Detect which cell encompasses the target text, then output its (x, y) center coordinate. 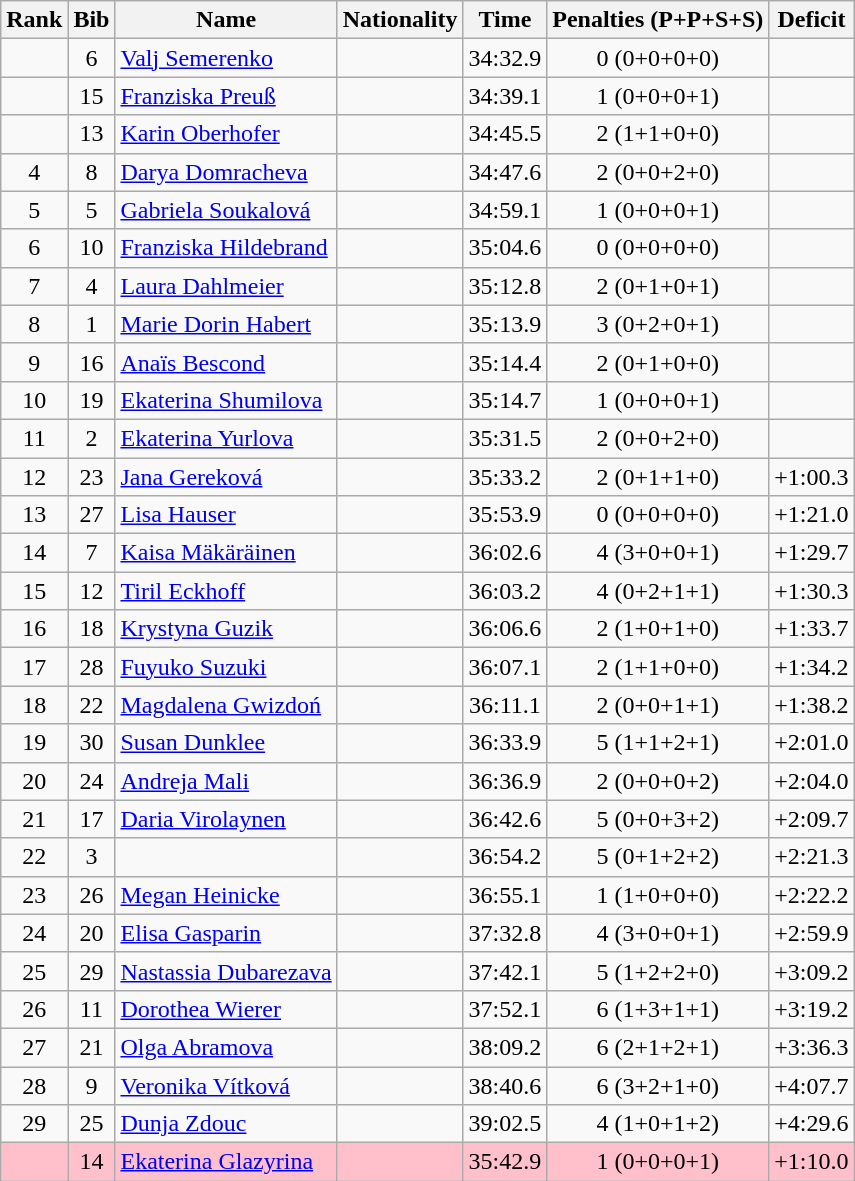
+2:09.7 (812, 819)
5 (1+1+2+1) (658, 743)
36:54.2 (505, 857)
+1:00.3 (812, 477)
Penalties (P+P+S+S) (658, 20)
1 (92, 324)
Franziska Preuß (226, 96)
Nationality (400, 20)
Kaisa Mäkäräinen (226, 553)
+1:38.2 (812, 705)
2 (92, 438)
37:52.1 (505, 1009)
36:06.6 (505, 629)
+2:21.3 (812, 857)
Andreja Mali (226, 781)
+1:10.0 (812, 1162)
3 (0+2+0+1) (658, 324)
36:02.6 (505, 553)
Megan Heinicke (226, 895)
35:53.9 (505, 515)
37:42.1 (505, 971)
36:55.1 (505, 895)
6 (1+3+1+1) (658, 1009)
+3:09.2 (812, 971)
Dunja Zdouc (226, 1124)
+1:29.7 (812, 553)
35:12.8 (505, 286)
5 (0+0+3+2) (658, 819)
6 (2+1+2+1) (658, 1047)
Ekaterina Shumilova (226, 400)
6 (3+2+1+0) (658, 1085)
37:32.8 (505, 933)
+1:21.0 (812, 515)
Tiril Eckhoff (226, 591)
36:42.6 (505, 819)
Marie Dorin Habert (226, 324)
34:45.5 (505, 134)
Darya Domracheva (226, 172)
35:14.7 (505, 400)
Krystyna Guzik (226, 629)
+4:07.7 (812, 1085)
+2:59.9 (812, 933)
+2:04.0 (812, 781)
38:09.2 (505, 1047)
36:03.2 (505, 591)
+2:22.2 (812, 895)
Fuyuko Suzuki (226, 667)
2 (0+1+0+1) (658, 286)
36:33.9 (505, 743)
Lisa Hauser (226, 515)
Jana Gereková (226, 477)
39:02.5 (505, 1124)
Bib (92, 20)
+2:01.0 (812, 743)
Dorothea Wierer (226, 1009)
34:47.6 (505, 172)
Deficit (812, 20)
34:59.1 (505, 210)
35:13.9 (505, 324)
34:32.9 (505, 58)
Anaïs Bescond (226, 362)
Rank (34, 20)
Name (226, 20)
30 (92, 743)
Susan Dunklee (226, 743)
4 (1+0+1+2) (658, 1124)
36:07.1 (505, 667)
Time (505, 20)
5 (0+1+2+2) (658, 857)
36:11.1 (505, 705)
35:14.4 (505, 362)
35:42.9 (505, 1162)
4 (0+2+1+1) (658, 591)
35:04.6 (505, 248)
+4:29.6 (812, 1124)
35:33.2 (505, 477)
34:39.1 (505, 96)
Veronika Vítková (226, 1085)
Valj Semerenko (226, 58)
Olga Abramova (226, 1047)
35:31.5 (505, 438)
2 (0+1+0+0) (658, 362)
2 (0+1+1+0) (658, 477)
Nastassia Dubarezava (226, 971)
+1:33.7 (812, 629)
2 (1+0+1+0) (658, 629)
Ekaterina Yurlova (226, 438)
36:36.9 (505, 781)
+1:30.3 (812, 591)
Laura Dahlmeier (226, 286)
Ekaterina Glazyrina (226, 1162)
+3:36.3 (812, 1047)
1 (1+0+0+0) (658, 895)
Daria Virolaynen (226, 819)
Magdalena Gwizdoń (226, 705)
38:40.6 (505, 1085)
Franziska Hildebrand (226, 248)
2 (0+0+0+2) (658, 781)
2 (0+0+1+1) (658, 705)
Gabriela Soukalová (226, 210)
+1:34.2 (812, 667)
5 (1+2+2+0) (658, 971)
Elisa Gasparin (226, 933)
3 (92, 857)
Karin Oberhofer (226, 134)
+3:19.2 (812, 1009)
